Capture the cell that displays the provided text and extract its [x, y] central coordinate. 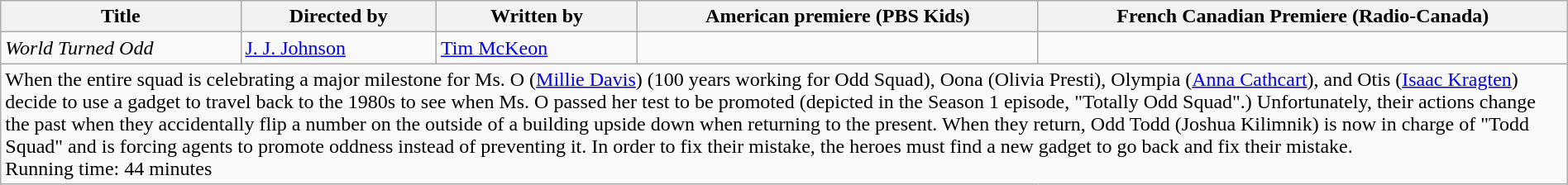
Written by [536, 17]
World Turned Odd [121, 48]
Directed by [338, 17]
American premiere (PBS Kids) [837, 17]
French Canadian Premiere (Radio-Canada) [1303, 17]
Tim McKeon [536, 48]
Title [121, 17]
J. J. Johnson [338, 48]
